Detect which cell encompasses the target text, then output its [X, Y] center coordinate. 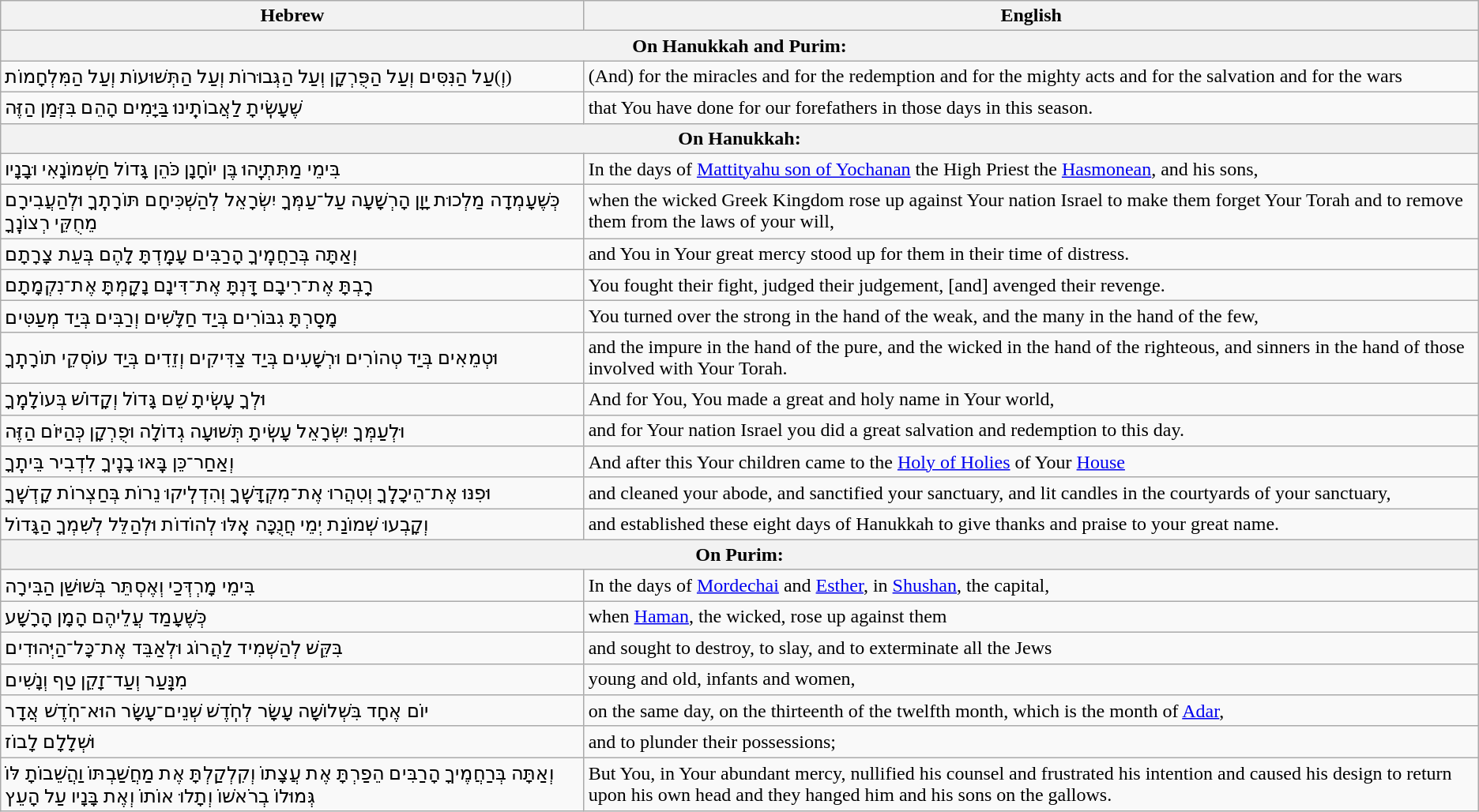
that You have done for our forefathers in those days in this season. [1031, 107]
מָסַֽרְתָּ גִבּוֹרִים בְּיַד חַלָּשִׁים וְרַבִּים בְּיַד מְעַטִּים [292, 317]
שֶׁעָשִֽׂיתָ לַאֲבוֹתֵֽינוּ בַּיָּמִים הָהֵם בִּזְּמַן הַזֶּה [292, 107]
young and old, infants and women, [1031, 679]
and to plunder their possessions; [1031, 742]
וּשְׁלָלָם לָבוֹז [292, 742]
On Hanukkah and Purim: [739, 46]
when the wicked Greek Kingdom rose up against Your nation Israel to make them forget Your Torah and to remove them from the laws of your will, [1031, 212]
You fought their fight, judged their judgement, [and] avenged their revenge. [1031, 285]
In the days of Mordechai and Esther, in Shushan, the capital, [1031, 585]
מִנַּֽעַר וְעַד־זָקֵן טַף וְנָשִׁים [292, 679]
and the impure in the hand of the pure, and the wicked in the hand of the righteous, and sinners in the hand of those involved with Your Torah. [1031, 357]
כְּשֶׁעָמְדָה מַלְכוּת יָוָן הָרְשָׁעָה עַל־עַמְּךָ יִשְׂרָאֵל לְהַשְׁכִּיחָם תּוֹרָתֶֽךָ וּלְהַעֲבִירָם מֵחֻקֵּי רְצוֹנֶֽךָ [292, 212]
On Hanukkah: [739, 138]
וְאַחַר־כֵּן בָּֽאוּ בָנֶֽיךָ לִדְבִיר בֵּיתֶֽךָ [292, 462]
רַֽבְתָּ אֶת־רִיבָם דַּֽנְתָּ אֶת־דִּינָם נָקַֽמְתָּ אֶת־נִקְמָתָם [292, 285]
Hebrew [292, 16]
וְאַתָּה בְּרַחֲמֶֽיךָ הָרַבִּים עָמַֽדְתָּ לָהֶם בְּעֵת צָרָתָם [292, 254]
And after this Your children came to the Holy of Holies of Your House [1031, 462]
and You in Your great mercy stood up for them in their time of distress. [1031, 254]
בִּימֵי מַתִּתְיָֽהוּ בֶּן יוֹחָנָן כֹּהֵן גָּדוֹל חַשְׁמוֹנָאִי וּבָנָיו [292, 169]
וּלְעַמְּךָ יִשְׂרָאֵל עָשִֽׂיתָ תְּשׁוּעָה גְדוֹלָה וּפֻרְקָן כְּהַיּוֹם הַזֶּה [292, 430]
On Purim: [739, 554]
וְ)עַל הַנִּסִּים וְעַל הַפֻּרְקָן וְעַל הַגְּבוּרוֹת וְעַל הַתְּשׁוּעוֹת וְעַל הַמִּלְחָמוֹת) [292, 77]
וְקָבְעוּ שְׁמוֹנַת יְמֵי חֲנֻכָּה אֵֽלּוּ לְהוֹדוֹת וּלְהַלֵּל לְשִׁמְךָ הַגָּדוֹל [292, 524]
וּלְךָ עָשִֽׂיתָ שֵׁם גָּדוֹל וְקָדוֹשׁ בְּעוֹלָמֶֽךָ [292, 399]
and for Your nation Israel you did a great salvation and redemption to this day. [1031, 430]
English [1031, 16]
and cleaned your abode, and sanctified your sanctuary, and lit candles in the courtyards of your sanctuary, [1031, 493]
(And) for the miracles and for the redemption and for the mighty acts and for the salvation and for the wars [1031, 77]
and sought to destroy, to slay, and to exterminate all the Jews [1031, 648]
כְּשֶׁעָמַד עֲלֵיהֶם הָמָן הָרָשָׁע [292, 617]
בִּקֵּשׁ לְהַשְׁמִיד לַהֲרוֹג וּלְאַבֵּד אֶת־כָּל־הַיְּהוּדִים [292, 648]
and established these eight days of Hanukkah to give thanks and praise to your great name. [1031, 524]
יוֹם אֶחָד בִּשְׁלוֹשָׁה עָשָׂר לְחֹֽדֶשׁ שְׁנֵים־עָשָׂר הוּא־חֹֽדֶשׁ אֲדָר [292, 711]
And for You, You made a great and holy name in Your world, [1031, 399]
בִּימֵי מָרְדְּכַי וְאֶסְתֵּר בְּשׁוּשַׁן הַבִּירָה [292, 585]
on the same day, on the thirteenth of the twelfth month, which is the month of Adar, [1031, 711]
וּטְמֵאִים בְּיַד טְהוֹרִים וּרְשָׁעִים בְּיַד צַדִּיקִים וְזֵדִים בְּיַד עוֹסְקֵי תוֹרָתֶֽךָ [292, 357]
In the days of Mattityahu son of Yochanan the High Priest the Hasmonean, and his sons, [1031, 169]
You turned over the strong in the hand of the weak, and the many in the hand of the few, [1031, 317]
when Haman, the wicked, rose up against them [1031, 617]
וּפִנּוּ אֶת־הֵיכָלֶֽךָ וְטִהֲרוּ אֶת־מִקְדָּשֶֽׁךָ וְהִדְלִֽיקוּ נֵרוֹת בְּחַצְרוֹת קָדְשֶֽׁךָ [292, 493]
